From the cell containing the given text, extract its center point as [x, y] coordinate. 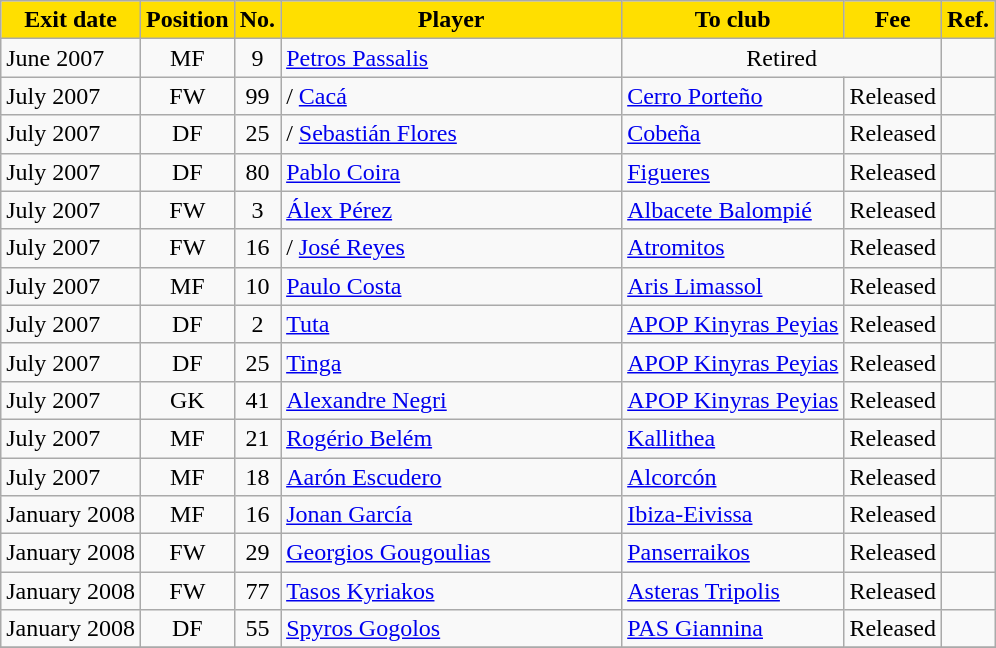
Exit date [71, 20]
/ Cacá [452, 96]
9 [257, 58]
Rogério Belém [452, 438]
Player [452, 20]
Georgios Gougoulias [452, 553]
Cerro Porteño [733, 96]
Aris Limassol [733, 286]
Ibiza-Eivissa [733, 515]
Aarón Escudero [452, 477]
Álex Pérez [452, 210]
Pablo Coira [452, 172]
To club [733, 20]
Albacete Balompié [733, 210]
PAS Giannina [733, 629]
Tuta [452, 324]
Ref. [968, 20]
Tasos Kyriakos [452, 591]
3 [257, 210]
2 [257, 324]
Jonan García [452, 515]
/ José Reyes [452, 248]
Spyros Gogolos [452, 629]
10 [257, 286]
Alexandre Negri [452, 400]
Asteras Tripolis [733, 591]
Atromitos [733, 248]
18 [257, 477]
77 [257, 591]
Fee [893, 20]
80 [257, 172]
Paulo Costa [452, 286]
Tinga [452, 362]
No. [257, 20]
Retired [782, 58]
/ Sebastián Flores [452, 134]
21 [257, 438]
Alcorcón [733, 477]
Figueres [733, 172]
Cobeña [733, 134]
Panserraikos [733, 553]
Kallithea [733, 438]
55 [257, 629]
29 [257, 553]
99 [257, 96]
Petros Passalis [452, 58]
June 2007 [71, 58]
GK [187, 400]
Position [187, 20]
41 [257, 400]
